Return the (X, Y) coordinate for the center point of the cell that contains the specified text.  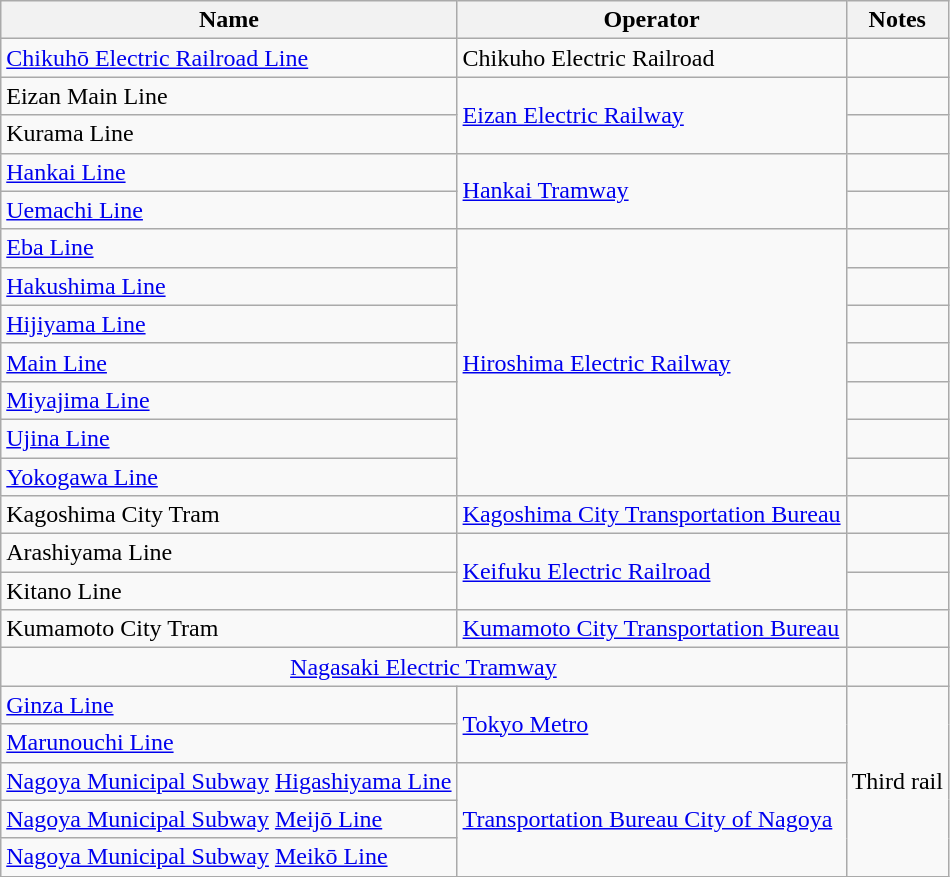
Chikuhō Electric Railroad Line (229, 58)
Tokyo Metro (652, 724)
Nagoya Municipal Subway Meijō Line (229, 819)
Kagoshima City Transportation Bureau (652, 515)
Hankai Line (229, 172)
Kurama Line (229, 134)
Chikuho Electric Railroad (652, 58)
Marunouchi Line (229, 743)
Kagoshima City Tram (229, 515)
Keifuku Electric Railroad (652, 572)
Kumamoto City Tram (229, 629)
Main Line (229, 362)
Hiroshima Electric Railway (652, 362)
Kumamoto City Transportation Bureau (652, 629)
Nagoya Municipal Subway Higashiyama Line (229, 781)
Hankai Tramway (652, 191)
Eizan Main Line (229, 96)
Hakushima Line (229, 286)
Uemachi Line (229, 210)
Ginza Line (229, 705)
Miyajima Line (229, 400)
Nagoya Municipal Subway Meikō Line (229, 857)
Notes (897, 20)
Arashiyama Line (229, 553)
Name (229, 20)
Eba Line (229, 248)
Hijiyama Line (229, 324)
Third rail (897, 781)
Operator (652, 20)
Yokogawa Line (229, 477)
Eizan Electric Railway (652, 115)
Transportation Bureau City of Nagoya (652, 819)
Kitano Line (229, 591)
Ujina Line (229, 438)
Nagasaki Electric Tramway (424, 667)
